Return the (x, y) coordinate for the center point of the cell that contains the specified text.  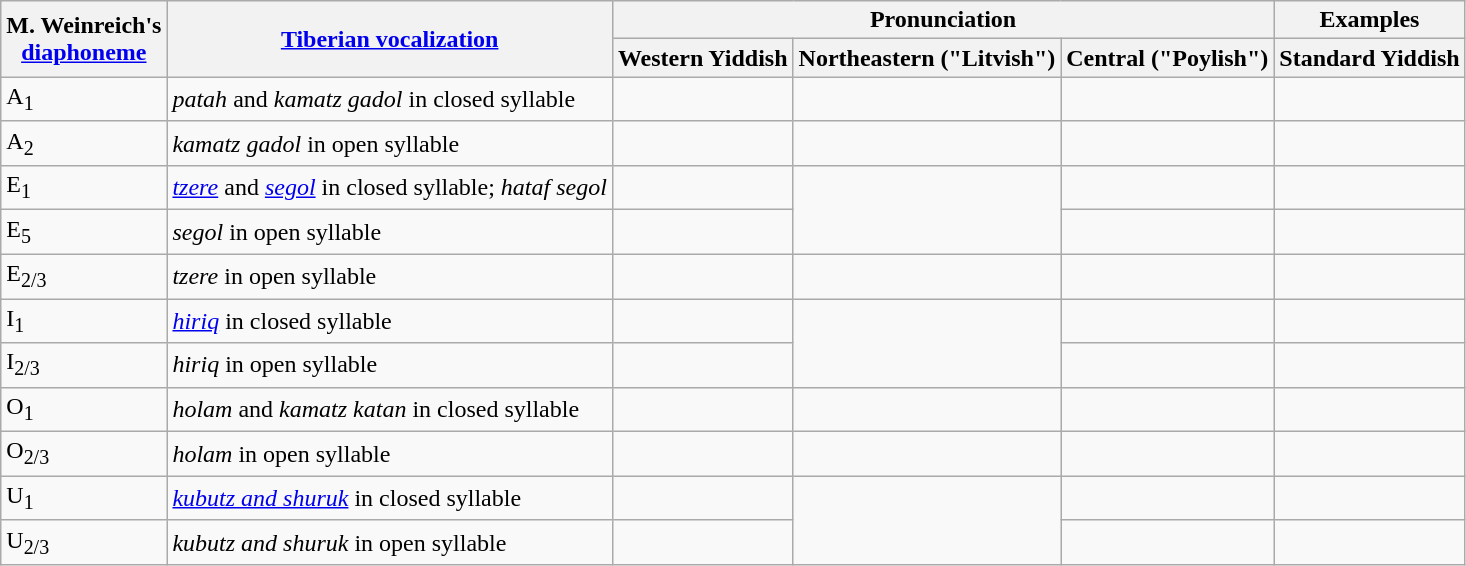
O2/3 (84, 454)
I2/3 (84, 365)
O1 (84, 409)
A1 (84, 99)
E1 (84, 188)
Examples (1370, 20)
M. Weinreich'sdiaphoneme (84, 39)
kubutz and shuruk in open syllable (390, 542)
patah and kamatz gadol in closed syllable (390, 99)
U2/3 (84, 542)
Central ("Poylish") (1168, 58)
tzere and segol in closed syllable; hataf segol (390, 188)
E5 (84, 232)
Western Yiddish (702, 58)
Tiberian vocalization (390, 39)
A2 (84, 143)
tzere in open syllable (390, 276)
kubutz and shuruk in closed syllable (390, 498)
holam and kamatz katan in closed syllable (390, 409)
Standard Yiddish (1370, 58)
segol in open syllable (390, 232)
I1 (84, 321)
holam in open syllable (390, 454)
Pronunciation (942, 20)
E2/3 (84, 276)
kamatz gadol in open syllable (390, 143)
U1 (84, 498)
hiriq in closed syllable (390, 321)
hiriq in open syllable (390, 365)
Northeastern ("Litvish") (927, 58)
